Locate the cell with the specified text and output its [X, Y] center coordinate. 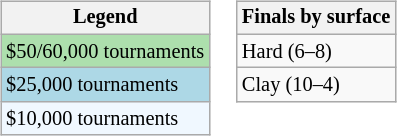
Legend [105, 18]
$50/60,000 tournaments [105, 51]
Finals by surface [316, 18]
Hard (6–8) [316, 51]
$10,000 tournaments [105, 119]
Clay (10–4) [316, 85]
$25,000 tournaments [105, 85]
